Capture the cell that displays the provided text and extract its [X, Y] central coordinate. 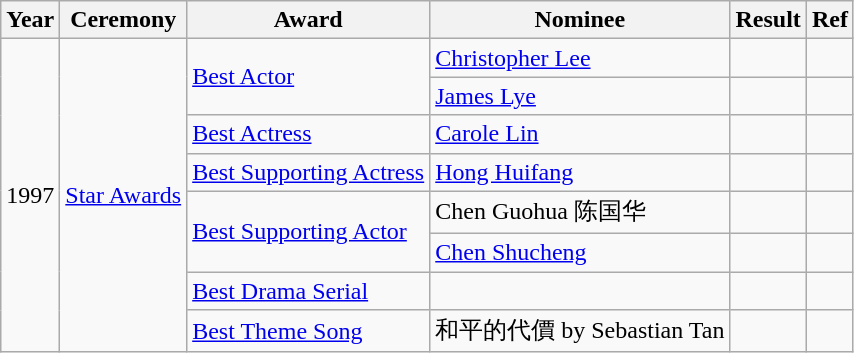
James Lye [580, 96]
Best Supporting Actor [308, 232]
Chen Guohua 陈国华 [580, 212]
Best Theme Song [308, 332]
Best Drama Serial [308, 291]
1997 [30, 196]
Star Awards [124, 196]
Ref [830, 20]
Carole Lin [580, 134]
Best Actress [308, 134]
Result [768, 20]
Year [30, 20]
Best Supporting Actress [308, 172]
Nominee [580, 20]
Chen Shucheng [580, 253]
Christopher Lee [580, 58]
和平的代價 by Sebastian Tan [580, 332]
Award [308, 20]
Best Actor [308, 77]
Ceremony [124, 20]
Hong Huifang [580, 172]
